From the cell containing the given text, extract its center point as (x, y) coordinate. 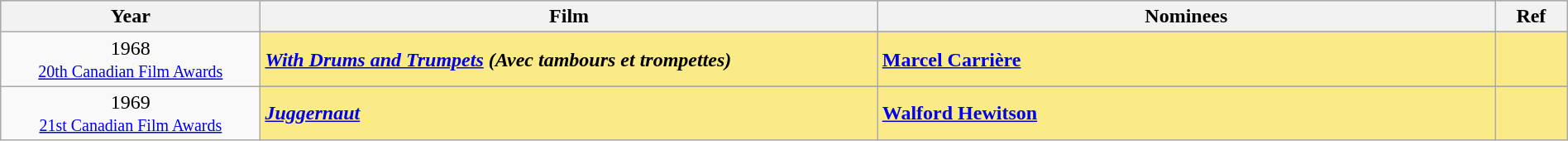
Nominees (1186, 17)
1968 20th Canadian Film Awards (131, 60)
Walford Hewitson (1186, 113)
Marcel Carrière (1186, 60)
Ref (1532, 17)
Film (569, 17)
Year (131, 17)
With Drums and Trumpets (Avec tambours et trompettes) (569, 60)
1969 21st Canadian Film Awards (131, 113)
Juggernaut (569, 113)
